Search for the cell housing the specified text and yield its (x, y) center coordinate. 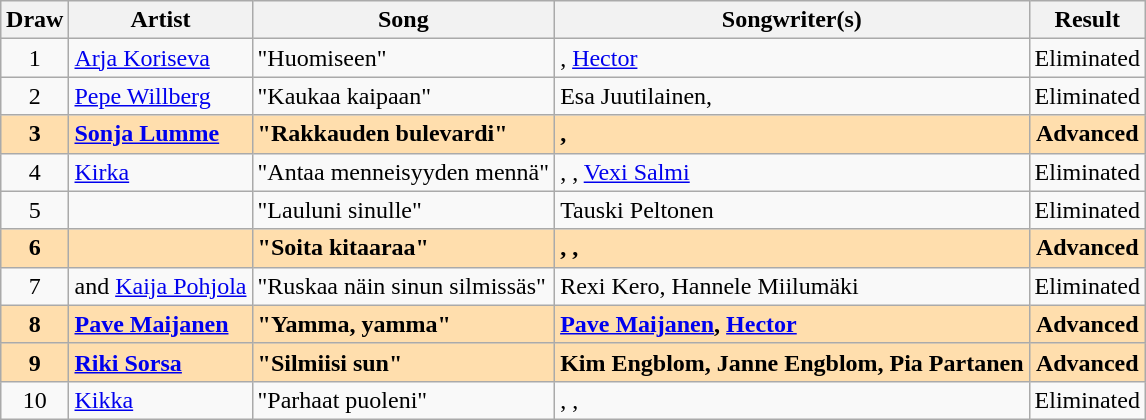
Esa Juutilainen, (792, 96)
Pave Maijanen (160, 324)
10 (35, 400)
Songwriter(s) (792, 20)
Tauski Peltonen (792, 210)
"Ruskaa näin sinun silmissäs" (404, 286)
Song (404, 20)
, Hector (792, 58)
Kikka (160, 400)
3 (35, 134)
Kirka (160, 172)
Sonja Lumme (160, 134)
"Lauluni sinulle" (404, 210)
9 (35, 362)
Pepe Willberg (160, 96)
"Yamma, yamma" (404, 324)
"Huomiseen" (404, 58)
1 (35, 58)
"Antaa menneisyyden mennä" (404, 172)
"Silmiisi sun" (404, 362)
8 (35, 324)
5 (35, 210)
"Soita kitaaraa" (404, 248)
"Rakkauden bulevardi" (404, 134)
2 (35, 96)
6 (35, 248)
Artist (160, 20)
, (792, 134)
Result (1087, 20)
Kim Engblom, Janne Engblom, Pia Partanen (792, 362)
and Kaija Pohjola (160, 286)
"Kaukaa kaipaan" (404, 96)
Arja Koriseva (160, 58)
"Parhaat puoleni" (404, 400)
Draw (35, 20)
Rexi Kero, Hannele Miilumäki (792, 286)
, , Vexi Salmi (792, 172)
Riki Sorsa (160, 362)
4 (35, 172)
7 (35, 286)
Pave Maijanen, Hector (792, 324)
